From the cell containing the given text, extract its center point as [x, y] coordinate. 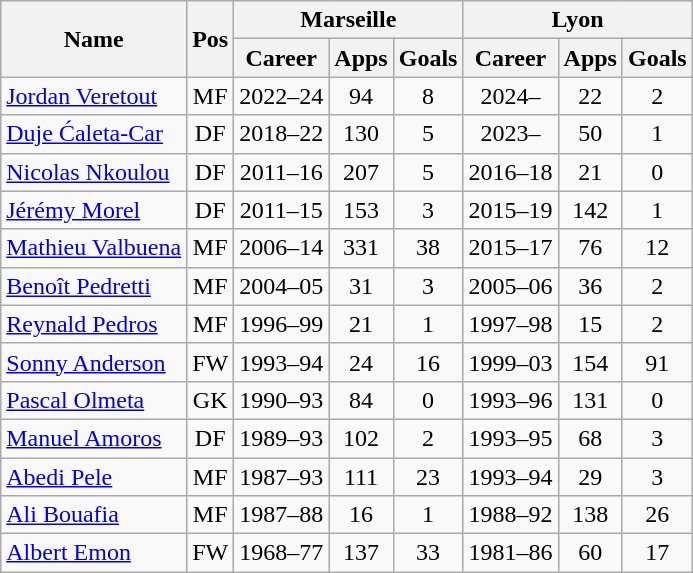
Albert Emon [94, 553]
102 [361, 438]
31 [361, 286]
Reynald Pedros [94, 324]
Marseille [348, 20]
154 [590, 362]
2018–22 [282, 134]
331 [361, 248]
1987–93 [282, 477]
84 [361, 400]
2005–06 [510, 286]
15 [590, 324]
1990–93 [282, 400]
GK [210, 400]
2024– [510, 96]
137 [361, 553]
1987–88 [282, 515]
29 [590, 477]
2015–19 [510, 210]
50 [590, 134]
1997–98 [510, 324]
94 [361, 96]
Sonny Anderson [94, 362]
22 [590, 96]
Pos [210, 39]
1993–96 [510, 400]
207 [361, 172]
153 [361, 210]
2015–17 [510, 248]
17 [657, 553]
138 [590, 515]
Abedi Pele [94, 477]
76 [590, 248]
1981–86 [510, 553]
36 [590, 286]
2011–16 [282, 172]
26 [657, 515]
Jordan Veretout [94, 96]
Manuel Amoros [94, 438]
2004–05 [282, 286]
2022–24 [282, 96]
Pascal Olmeta [94, 400]
1993–95 [510, 438]
1989–93 [282, 438]
Nicolas Nkoulou [94, 172]
Ali Bouafia [94, 515]
1968–77 [282, 553]
Benoît Pedretti [94, 286]
2023– [510, 134]
33 [428, 553]
1988–92 [510, 515]
8 [428, 96]
68 [590, 438]
91 [657, 362]
1996–99 [282, 324]
142 [590, 210]
12 [657, 248]
60 [590, 553]
Mathieu Valbuena [94, 248]
38 [428, 248]
Lyon [578, 20]
23 [428, 477]
24 [361, 362]
2011–15 [282, 210]
Duje Ćaleta-Car [94, 134]
111 [361, 477]
130 [361, 134]
2016–18 [510, 172]
Jérémy Morel [94, 210]
2006–14 [282, 248]
Name [94, 39]
1999–03 [510, 362]
131 [590, 400]
